Provide the [X, Y] coordinate of the cell's center where the given text is located.  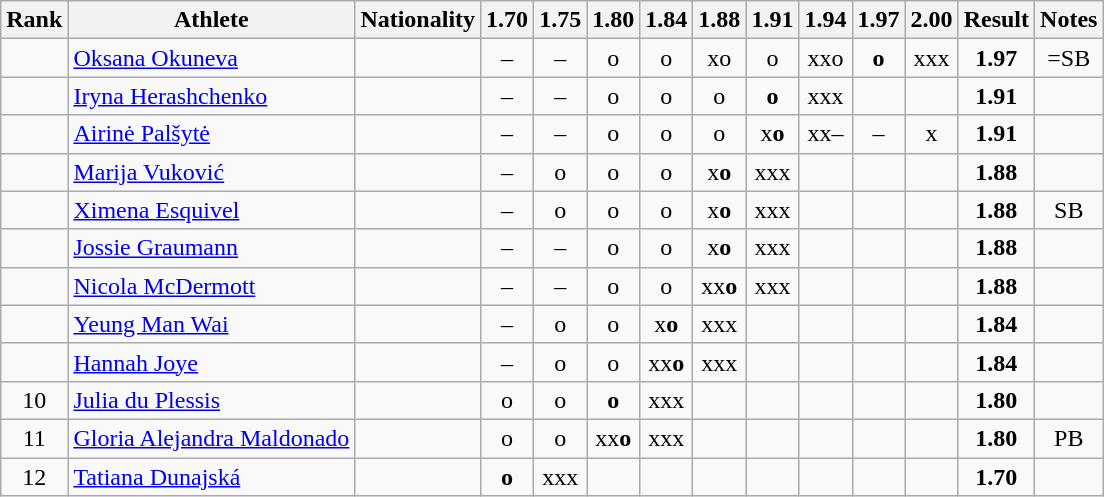
Nationality [418, 20]
11 [34, 438]
=SB [1069, 58]
2.00 [932, 20]
Iryna Herashchenko [212, 96]
Airinė Palšytė [212, 134]
Jossie Graumann [212, 248]
12 [34, 477]
1.94 [826, 20]
Ximena Esquivel [212, 210]
Result [996, 20]
10 [34, 400]
Rank [34, 20]
Notes [1069, 20]
Tatiana Dunajská [212, 477]
Oksana Okuneva [212, 58]
xx– [826, 134]
Marija Vuković [212, 172]
SB [1069, 210]
x [932, 134]
Nicola McDermott [212, 286]
Hannah Joye [212, 362]
Athlete [212, 20]
Julia du Plessis [212, 400]
PB [1069, 438]
Gloria Alejandra Maldonado [212, 438]
Yeung Man Wai [212, 324]
1.75 [560, 20]
